From the cell containing the given text, extract its center point as [x, y] coordinate. 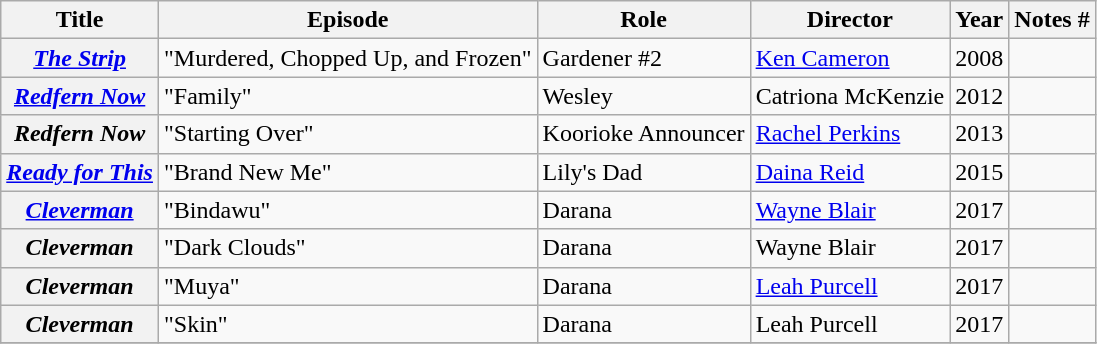
2008 [980, 58]
The Strip [80, 58]
Koorioke Announcer [644, 134]
Lily's Dad [644, 172]
Role [644, 20]
Title [80, 20]
Catriona McKenzie [850, 96]
2012 [980, 96]
Notes # [1052, 20]
Wesley [644, 96]
2015 [980, 172]
Daina Reid [850, 172]
Episode [348, 20]
"Muya" [348, 286]
"Brand New Me" [348, 172]
Year [980, 20]
"Bindawu" [348, 210]
"Starting Over" [348, 134]
"Murdered, Chopped Up, and Frozen" [348, 58]
"Dark Clouds" [348, 248]
Ken Cameron [850, 58]
Rachel Perkins [850, 134]
Director [850, 20]
2013 [980, 134]
Ready for This [80, 172]
"Family" [348, 96]
"Skin" [348, 324]
Gardener #2 [644, 58]
